Detect which cell encompasses the target text, then output its [X, Y] center coordinate. 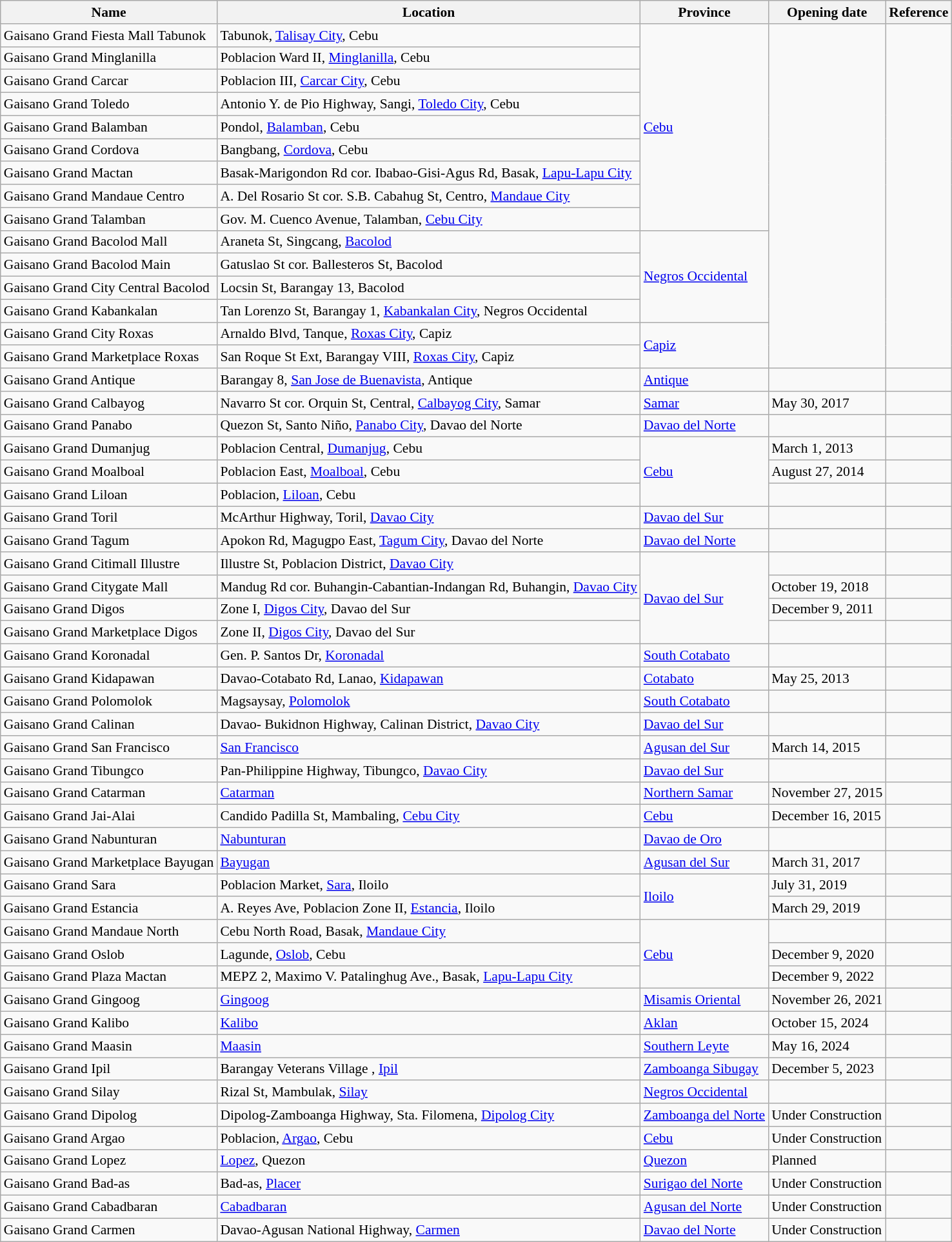
Rizal St, Mambulak, Silay [428, 1092]
Cebu North Road, Basak, Mandaue City [428, 931]
Mandug Rd cor. Buhangin-Cabantian-Indangan Rd, Buhangin, Davao City [428, 587]
Gaisano Grand Panabo [109, 426]
Poblacion, Liloan, Cebu [428, 495]
Gaisano Grand Moalboal [109, 472]
May 25, 2013 [827, 678]
Dipolog-Zamboanga Highway, Sta. Filomena, Dipolog City [428, 1115]
Navarro St cor. Orquin St, Central, Calbayog City, Samar [428, 403]
Antonio Y. de Pio Highway, Sangi, Toledo City, Cebu [428, 104]
Gen. P. Santos Dr, Koronadal [428, 656]
Gaisano Grand Dumanjug [109, 449]
Gaisano Grand Toril [109, 518]
Agusan del Norte [704, 1207]
Zamboanga Sibugay [704, 1069]
Gaisano Grand Jai-Alai [109, 816]
San Roque St Ext, Barangay VIII, Roxas City, Capiz [428, 357]
Gaisano Grand Koronadal [109, 656]
December 9, 2022 [827, 977]
Antique [704, 380]
Gatuslao St cor. Ballesteros St, Bacolod [428, 265]
December 16, 2015 [827, 816]
Northern Samar [704, 793]
A. Del Rosario St cor. S.B. Cabahug St, Centro, Mandaue City [428, 196]
Gaisano Grand Lopez [109, 1161]
Gaisano Grand Bad-as [109, 1184]
Southern Leyte [704, 1046]
Barangay 8, San Jose de Buenavista, Antique [428, 380]
Gaisano Grand Dipolog [109, 1115]
Cabadbaran [428, 1207]
Lopez, Quezon [428, 1161]
Gaisano Grand Tagum [109, 541]
Quezon [704, 1161]
Bayugan [428, 862]
Gaisano Grand Citimall Illustre [109, 564]
Gaisano Grand Marketplace Bayugan [109, 862]
Gaisano Grand Kidapawan [109, 678]
Province [704, 12]
Kalibo [428, 1023]
Tabunok, Talisay City, Cebu [428, 35]
Gaisano Grand Kabankalan [109, 311]
Arnaldo Blvd, Tanque, Roxas City, Capiz [428, 334]
Gaisano Grand Argao [109, 1138]
Gaisano Grand Antique [109, 380]
Gaisano Grand Sara [109, 885]
Gaisano Grand Carcar [109, 81]
Gaisano Grand Marketplace Digos [109, 633]
MEPZ 2, Maximo V. Patalinghug Ave., Basak, Lapu-Lapu City [428, 977]
Opening date [827, 12]
Tan Lorenzo St, Barangay 1, Kabankalan City, Negros Occidental [428, 311]
Aklan [704, 1023]
Gaisano Grand Mandaue North [109, 931]
Zamboanga del Norte [704, 1115]
Illustre St, Poblacion District, Davao City [428, 564]
December 9, 2020 [827, 954]
Gaisano Grand City Roxas [109, 334]
Reference [918, 12]
Basak-Marigondon Rd cor. Ibabao-Gisi-Agus Rd, Basak, Lapu-Lapu City [428, 173]
Gaisano Grand Gingoog [109, 1000]
Gaisano Grand Mactan [109, 173]
Gaisano Grand Digos [109, 609]
March 14, 2015 [827, 747]
Gaisano Grand Plaza Mactan [109, 977]
Zone II, Digos City, Davao del Sur [428, 633]
Poblacion III, Carcar City, Cebu [428, 81]
Catarman [428, 793]
Gaisano Grand Citygate Mall [109, 587]
A. Reyes Ave, Poblacion Zone II, Estancia, Iloilo [428, 909]
McArthur Highway, Toril, Davao City [428, 518]
Gaisano Grand Maasin [109, 1046]
Gaisano Grand Calinan [109, 725]
Pan-Philippine Highway, Tibungco, Davao City [428, 771]
Capiz [704, 346]
Gaisano Grand City Central Bacolod [109, 288]
Davao de Oro [704, 840]
October 15, 2024 [827, 1023]
Quezon St, Santo Niño, Panabo City, Davao del Norte [428, 426]
Davao-Cotabato Rd, Lanao, Kidapawan [428, 678]
Gaisano Grand Marketplace Roxas [109, 357]
Planned [827, 1161]
Poblacion, Argao, Cebu [428, 1138]
Gaisano Grand Tibungco [109, 771]
Gaisano Grand Balamban [109, 127]
Bangbang, Cordova, Cebu [428, 150]
October 19, 2018 [827, 587]
Gaisano Grand Silay [109, 1092]
Gaisano Grand Talamban [109, 219]
Gaisano Grand Catarman [109, 793]
July 31, 2019 [827, 885]
Gaisano Grand Toledo [109, 104]
Gaisano Grand Polomolok [109, 702]
Name [109, 12]
Lagunde, Oslob, Cebu [428, 954]
Araneta St, Singcang, Bacolod [428, 242]
Gaisano Grand Bacolod Main [109, 265]
May 30, 2017 [827, 403]
Gaisano Grand Calbayog [109, 403]
Davao-Agusan National Highway, Carmen [428, 1230]
Maasin [428, 1046]
Gov. M. Cuenco Avenue, Talamban, Cebu City [428, 219]
Gaisano Grand Fiesta Mall Tabunok [109, 35]
Gaisano Grand Bacolod Mall [109, 242]
Surigao del Norte [704, 1184]
Gaisano Grand Nabunturan [109, 840]
Apokon Rd, Magugpo East, Tagum City, Davao del Norte [428, 541]
Nabunturan [428, 840]
Gaisano Grand Minglanilla [109, 58]
Poblacion Market, Sara, Iloilo [428, 885]
Gaisano Grand San Francisco [109, 747]
Samar [704, 403]
Gaisano Grand Ipil [109, 1069]
Barangay Veterans Village , Ipil [428, 1069]
December 9, 2011 [827, 609]
Davao- Bukidnon Highway, Calinan District, Davao City [428, 725]
Candido Padilla St, Mambaling, Cebu City [428, 816]
Gaisano Grand Oslob [109, 954]
Zone I, Digos City, Davao del Sur [428, 609]
Pondol, Balamban, Cebu [428, 127]
Poblacion Central, Dumanjug, Cebu [428, 449]
Iloilo [704, 896]
March 31, 2017 [827, 862]
Gaisano Grand Kalibo [109, 1023]
November 26, 2021 [827, 1000]
Gaisano Grand Estancia [109, 909]
Magsaysay, Polomolok [428, 702]
Gaisano Grand Cabadbaran [109, 1207]
August 27, 2014 [827, 472]
Gaisano Grand Liloan [109, 495]
Locsin St, Barangay 13, Bacolod [428, 288]
Poblacion East, Moalboal, Cebu [428, 472]
San Francisco [428, 747]
Bad-as, Placer [428, 1184]
March 1, 2013 [827, 449]
Gaisano Grand Carmen [109, 1230]
Location [428, 12]
December 5, 2023 [827, 1069]
Cotabato [704, 678]
Poblacion Ward II, Minglanilla, Cebu [428, 58]
May 16, 2024 [827, 1046]
Gingoog [428, 1000]
Misamis Oriental [704, 1000]
March 29, 2019 [827, 909]
Gaisano Grand Mandaue Centro [109, 196]
Gaisano Grand Cordova [109, 150]
November 27, 2015 [827, 793]
